Output the [X, Y] coordinate of the center of the cell containing the given text.  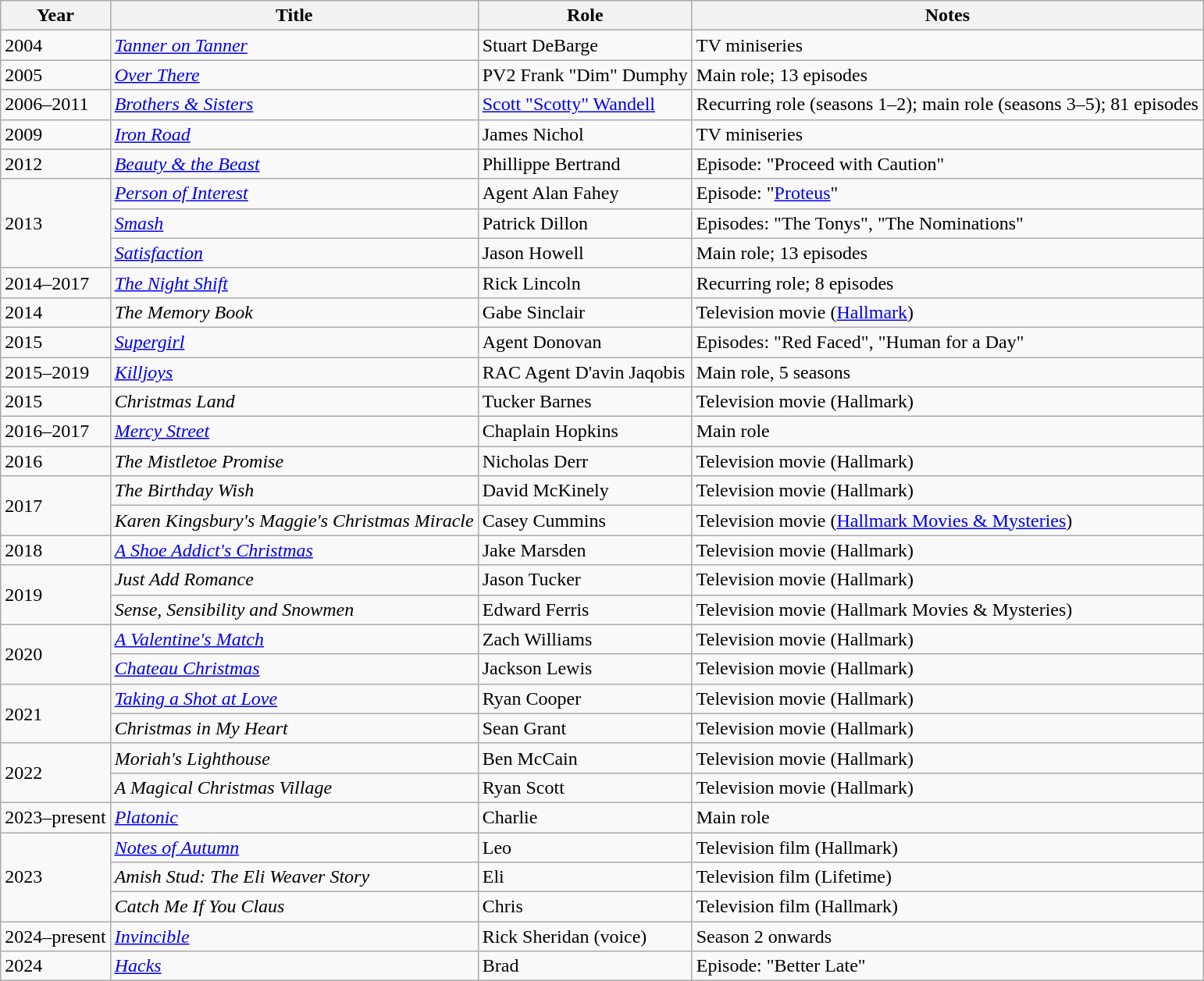
Tucker Barnes [585, 402]
Charlie [585, 817]
2013 [55, 223]
Moriah's Lighthouse [294, 758]
Beauty & the Beast [294, 164]
Jason Howell [585, 253]
The Mistletoe Promise [294, 461]
Episodes: "The Tonys", "The Nominations" [947, 223]
Year [55, 16]
Agent Donovan [585, 342]
A Valentine's Match [294, 639]
2022 [55, 773]
Casey Cummins [585, 521]
2015–2019 [55, 372]
2012 [55, 164]
2016–2017 [55, 432]
Rick Sheridan (voice) [585, 937]
2005 [55, 75]
Notes [947, 16]
Amish Stud: The Eli Weaver Story [294, 877]
Nicholas Derr [585, 461]
Person of Interest [294, 194]
2014–2017 [55, 283]
Christmas in My Heart [294, 728]
Chaplain Hopkins [585, 432]
Supergirl [294, 342]
Brad [585, 966]
Karen Kingsbury's Maggie's Christmas Miracle [294, 521]
The Memory Book [294, 312]
Episode: "Proteus" [947, 194]
Stuart DeBarge [585, 45]
Smash [294, 223]
2021 [55, 713]
2018 [55, 550]
A Magical Christmas Village [294, 787]
Leo [585, 847]
Scott "Scotty" Wandell [585, 105]
The Night Shift [294, 283]
2016 [55, 461]
Rick Lincoln [585, 283]
Gabe Sinclair [585, 312]
Jackson Lewis [585, 669]
Zach Williams [585, 639]
Chateau Christmas [294, 669]
Platonic [294, 817]
2023 [55, 876]
Recurring role (seasons 1–2); main role (seasons 3–5); 81 episodes [947, 105]
Jason Tucker [585, 580]
Season 2 onwards [947, 937]
Recurring role; 8 episodes [947, 283]
Mercy Street [294, 432]
A Shoe Addict's Christmas [294, 550]
2024–present [55, 937]
David McKinely [585, 491]
PV2 Frank "Dim" Dumphy [585, 75]
Invincible [294, 937]
Role [585, 16]
Christmas Land [294, 402]
2014 [55, 312]
Edward Ferris [585, 610]
Ben McCain [585, 758]
Chris [585, 907]
Brothers & Sisters [294, 105]
2023–present [55, 817]
2020 [55, 654]
Iron Road [294, 134]
Ryan Cooper [585, 698]
James Nichol [585, 134]
Title [294, 16]
The Birthday Wish [294, 491]
2024 [55, 966]
2019 [55, 595]
Tanner on Tanner [294, 45]
Ryan Scott [585, 787]
Eli [585, 877]
Hacks [294, 966]
Notes of Autumn [294, 847]
Episode: "Better Late" [947, 966]
2017 [55, 506]
Just Add Romance [294, 580]
Episodes: "Red Faced", "Human for a Day" [947, 342]
Sense, Sensibility and Snowmen [294, 610]
Agent Alan Fahey [585, 194]
2004 [55, 45]
Sean Grant [585, 728]
RAC Agent D'avin Jaqobis [585, 372]
Catch Me If You Claus [294, 907]
2009 [55, 134]
Satisfaction [294, 253]
Main role, 5 seasons [947, 372]
Jake Marsden [585, 550]
Taking a Shot at Love [294, 698]
Television film (Lifetime) [947, 877]
Killjoys [294, 372]
Patrick Dillon [585, 223]
2006–2011 [55, 105]
Episode: "Proceed with Caution" [947, 164]
Over There [294, 75]
Phillippe Bertrand [585, 164]
